Detect which cell encompasses the target text, then output its [x, y] center coordinate. 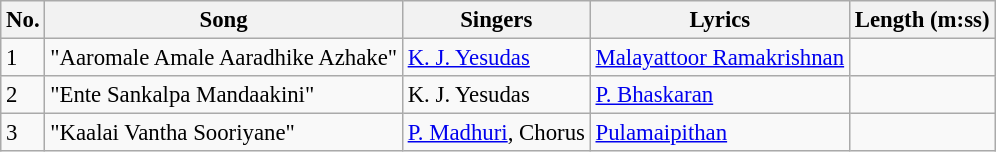
"Aaromale Amale Aaradhike Azhake" [224, 58]
No. [23, 20]
2 [23, 95]
"Ente Sankalpa Mandaakini" [224, 95]
P. Madhuri, Chorus [496, 133]
"Kaalai Vantha Sooriyane" [224, 133]
Length (m:ss) [922, 20]
1 [23, 58]
P. Bhaskaran [720, 95]
Song [224, 20]
Singers [496, 20]
Lyrics [720, 20]
Pulamaipithan [720, 133]
Malayattoor Ramakrishnan [720, 58]
3 [23, 133]
